For the text-containing cell, return its midpoint in [X, Y] coordinate format. 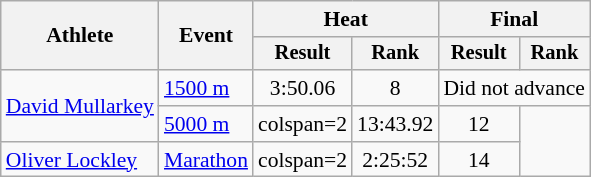
colspan=2 [302, 124]
Heat [346, 19]
Athlete [80, 36]
8 [395, 88]
Event [206, 36]
5000 m [206, 124]
Did not advance [514, 88]
David Mullarkey [80, 106]
13:43.92 [395, 124]
1500 m [206, 88]
Final [514, 19]
12 [478, 124]
3:50.06 [302, 88]
